Return (X, Y) of the center of cell containing provided text 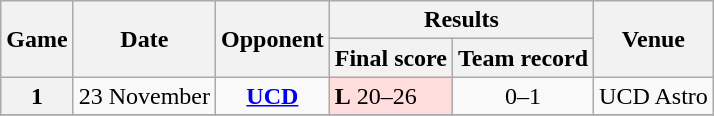
Venue (654, 39)
1 (37, 96)
Opponent (272, 39)
0–1 (524, 96)
Final score (390, 58)
Date (144, 39)
Game (37, 39)
UCD Astro (654, 96)
23 November (144, 96)
UCD (272, 96)
L 20–26 (390, 96)
Team record (524, 58)
Results (461, 20)
